Determine the (x, y) coordinate at the center of the cell enclosing the given text.  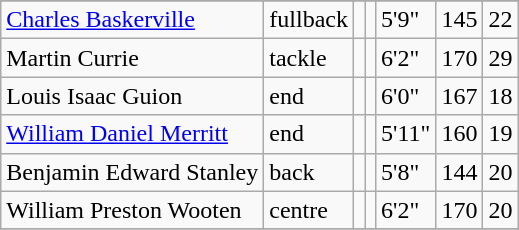
Louis Isaac Guion (132, 96)
5'11" (406, 134)
Charles Baskerville (132, 20)
back (309, 172)
18 (500, 96)
160 (460, 134)
19 (500, 134)
29 (500, 58)
William Daniel Merritt (132, 134)
144 (460, 172)
Martin Currie (132, 58)
5'8" (406, 172)
22 (500, 20)
145 (460, 20)
6'0" (406, 96)
fullback (309, 20)
5'9" (406, 20)
William Preston Wooten (132, 210)
167 (460, 96)
centre (309, 210)
tackle (309, 58)
Benjamin Edward Stanley (132, 172)
